Determine the (X, Y) coordinate at the center of the cell enclosing the given text.  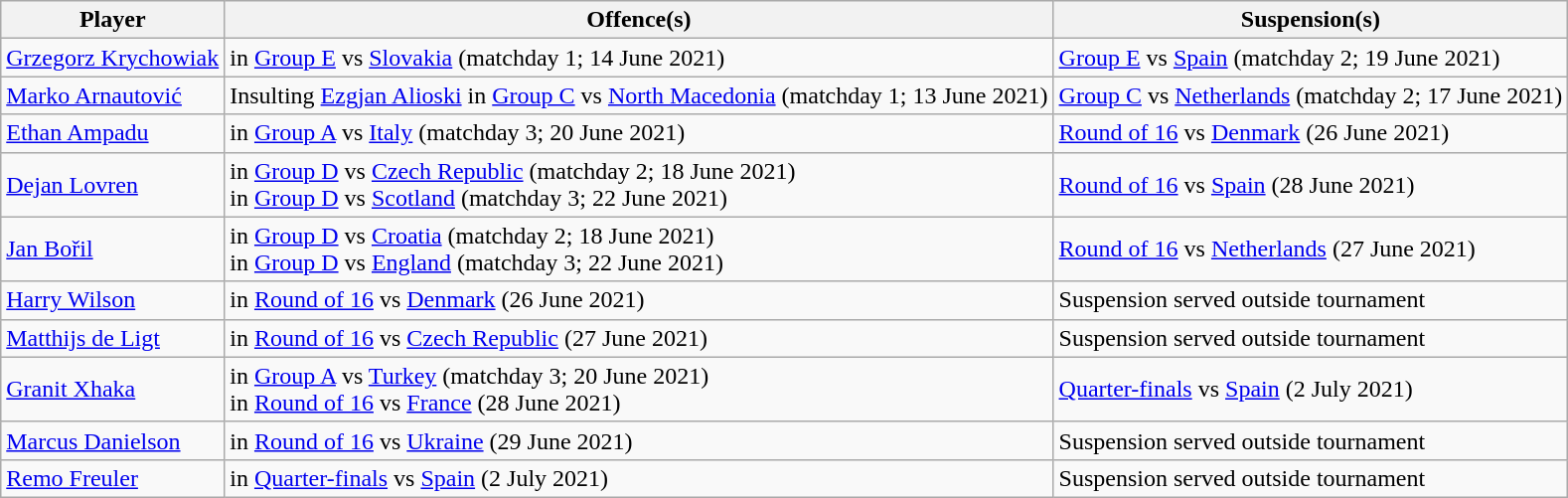
Quarter-finals vs Spain (2 July 2021) (1311, 390)
in Round of 16 vs Czech Republic (27 June 2021) (639, 338)
Harry Wilson (113, 300)
Ethan Ampadu (113, 133)
in Group A vs Turkey (matchday 3; 20 June 2021) in Round of 16 vs France (28 June 2021) (639, 390)
in Round of 16 vs Denmark (26 June 2021) (639, 300)
Marko Arnautović (113, 95)
Jan Bořil (113, 249)
Group C vs Netherlands (matchday 2; 17 June 2021) (1311, 95)
Round of 16 vs Denmark (26 June 2021) (1311, 133)
Suspension(s) (1311, 20)
Granit Xhaka (113, 390)
Round of 16 vs Netherlands (27 June 2021) (1311, 249)
in Group D vs Croatia (matchday 2; 18 June 2021) in Group D vs England (matchday 3; 22 June 2021) (639, 249)
Round of 16 vs Spain (28 June 2021) (1311, 185)
in Quarter-finals vs Spain (2 July 2021) (639, 478)
Marcus Danielson (113, 440)
Matthijs de Ligt (113, 338)
in Round of 16 vs Ukraine (29 June 2021) (639, 440)
in Group A vs Italy (matchday 3; 20 June 2021) (639, 133)
Offence(s) (639, 20)
Remo Freuler (113, 478)
Player (113, 20)
Dejan Lovren (113, 185)
Insulting Ezgjan Alioski in Group C vs North Macedonia (matchday 1; 13 June 2021) (639, 95)
Grzegorz Krychowiak (113, 58)
in Group E vs Slovakia (matchday 1; 14 June 2021) (639, 58)
Group E vs Spain (matchday 2; 19 June 2021) (1311, 58)
in Group D vs Czech Republic (matchday 2; 18 June 2021) in Group D vs Scotland (matchday 3; 22 June 2021) (639, 185)
